Capture the cell that displays the provided text and extract its [x, y] central coordinate. 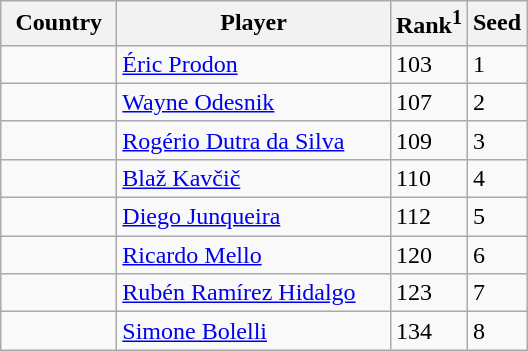
112 [428, 217]
123 [428, 293]
Ricardo Mello [254, 255]
110 [428, 178]
3 [496, 140]
Blaž Kavčič [254, 178]
Diego Junqueira [254, 217]
6 [496, 255]
Seed [496, 24]
2 [496, 102]
4 [496, 178]
Rogério Dutra da Silva [254, 140]
Wayne Odesnik [254, 102]
Rubén Ramírez Hidalgo [254, 293]
Rank1 [428, 24]
107 [428, 102]
109 [428, 140]
7 [496, 293]
Éric Prodon [254, 64]
134 [428, 331]
120 [428, 255]
Simone Bolelli [254, 331]
Player [254, 24]
1 [496, 64]
5 [496, 217]
Country [59, 24]
103 [428, 64]
8 [496, 331]
